Scan for the cell matching the given text and deliver its (x, y) coordinate at center. 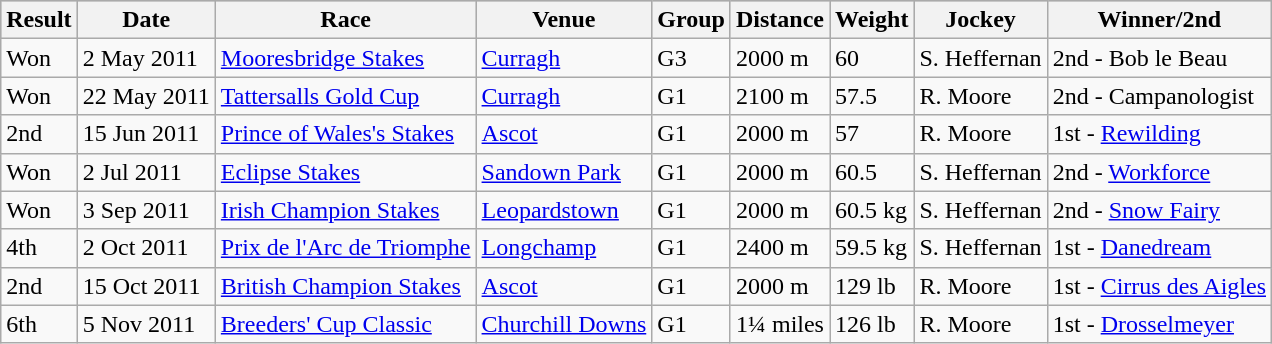
Prince of Wales's Stakes (346, 134)
15 Jun 2011 (146, 134)
5 Nov 2011 (146, 324)
Sandown Park (564, 172)
129 lb (872, 286)
Prix de l'Arc de Triomphe (346, 248)
2nd - Snow Fairy (1159, 210)
G3 (692, 58)
3 Sep 2011 (146, 210)
1st - Cirrus des Aigles (1159, 286)
Breeders' Cup Classic (346, 324)
Irish Champion Stakes (346, 210)
2nd - Bob le Beau (1159, 58)
Mooresbridge Stakes (346, 58)
15 Oct 2011 (146, 286)
1¼ miles (780, 324)
60.5 (872, 172)
Jockey (980, 20)
Tattersalls Gold Cup (346, 96)
2nd - Workforce (1159, 172)
Race (346, 20)
2nd - Campanologist (1159, 96)
Result (39, 20)
Leopardstown (564, 210)
6th (39, 324)
Venue (564, 20)
2 Oct 2011 (146, 248)
Churchill Downs (564, 324)
Group (692, 20)
1st - Drosselmeyer (1159, 324)
59.5 kg (872, 248)
126 lb (872, 324)
57.5 (872, 96)
Date (146, 20)
2 May 2011 (146, 58)
1st - Danedream (1159, 248)
57 (872, 134)
1st - Rewilding (1159, 134)
Winner/2nd (1159, 20)
2100 m (780, 96)
British Champion Stakes (346, 286)
2400 m (780, 248)
4th (39, 248)
Longchamp (564, 248)
60 (872, 58)
60.5 kg (872, 210)
Weight (872, 20)
2 Jul 2011 (146, 172)
Distance (780, 20)
Eclipse Stakes (346, 172)
22 May 2011 (146, 96)
